Locate the cell with the specified text and output its [x, y] center coordinate. 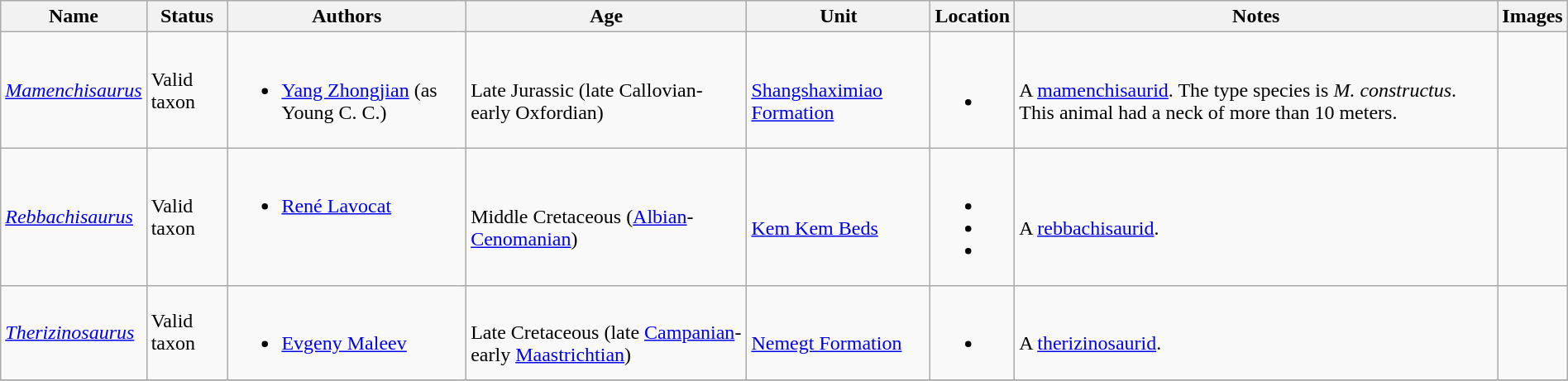
A therizinosaurid. [1256, 332]
Notes [1256, 17]
René Lavocat [342, 217]
A rebbachisaurid. [1256, 217]
Name [74, 17]
Shangshaximiao Formation [839, 90]
Images [1532, 17]
Evgeny Maleev [342, 332]
A mamenchisaurid. The type species is M. constructus. This animal had a neck of more than 10 meters. [1256, 90]
Location [973, 17]
Status [187, 17]
Rebbachisaurus [74, 217]
Late Jurassic (late Callovian-early Oxfordian) [607, 90]
Late Cretaceous (late Campanian-early Maastrichtian) [607, 332]
Nemegt Formation [839, 332]
Authors [347, 17]
Therizinosaurus [74, 332]
Kem Kem Beds [839, 217]
Yang Zhongjian (as Young C. C.) [342, 90]
Age [607, 17]
Mamenchisaurus [74, 90]
Unit [839, 17]
Middle Cretaceous (Albian-Cenomanian) [607, 217]
